Search for the cell housing the specified text and yield its (X, Y) center coordinate. 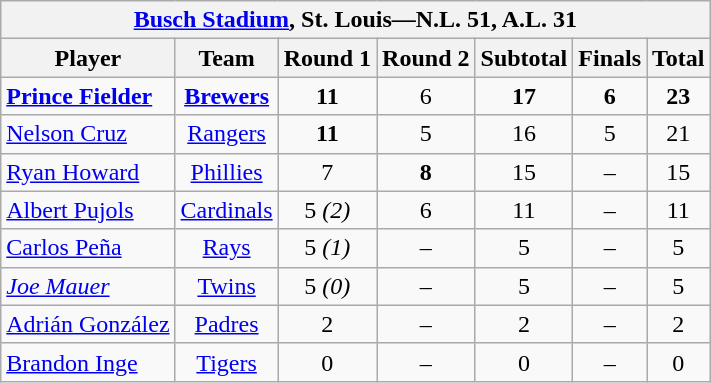
5 (1) (327, 248)
Ryan Howard (88, 172)
Round 1 (327, 58)
Prince Fielder (88, 96)
Adrián González (88, 324)
23 (679, 96)
Rays (226, 248)
Brandon Inge (88, 362)
8 (426, 172)
Twins (226, 286)
Joe Mauer (88, 286)
Total (679, 58)
Phillies (226, 172)
21 (679, 134)
Team (226, 58)
Albert Pujols (88, 210)
Subtotal (524, 58)
Brewers (226, 96)
17 (524, 96)
Tigers (226, 362)
7 (327, 172)
5 (0) (327, 286)
Round 2 (426, 58)
Busch Stadium, St. Louis—N.L. 51, A.L. 31 (356, 20)
Nelson Cruz (88, 134)
Cardinals (226, 210)
Carlos Peña (88, 248)
16 (524, 134)
Finals (610, 58)
Player (88, 58)
5 (2) (327, 210)
Padres (226, 324)
Rangers (226, 134)
